Identify which cell holds the provided text, then report its (X, Y) central coordinate. 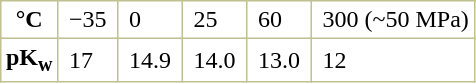
14.9 (150, 60)
14.0 (214, 60)
pKw (30, 60)
13.0 (279, 60)
−35 (88, 20)
°C (30, 20)
17 (88, 60)
300 (~50 MPa) (392, 20)
60 (279, 20)
12 (392, 60)
0 (150, 20)
25 (214, 20)
